For the text-containing cell, return its midpoint in [x, y] coordinate format. 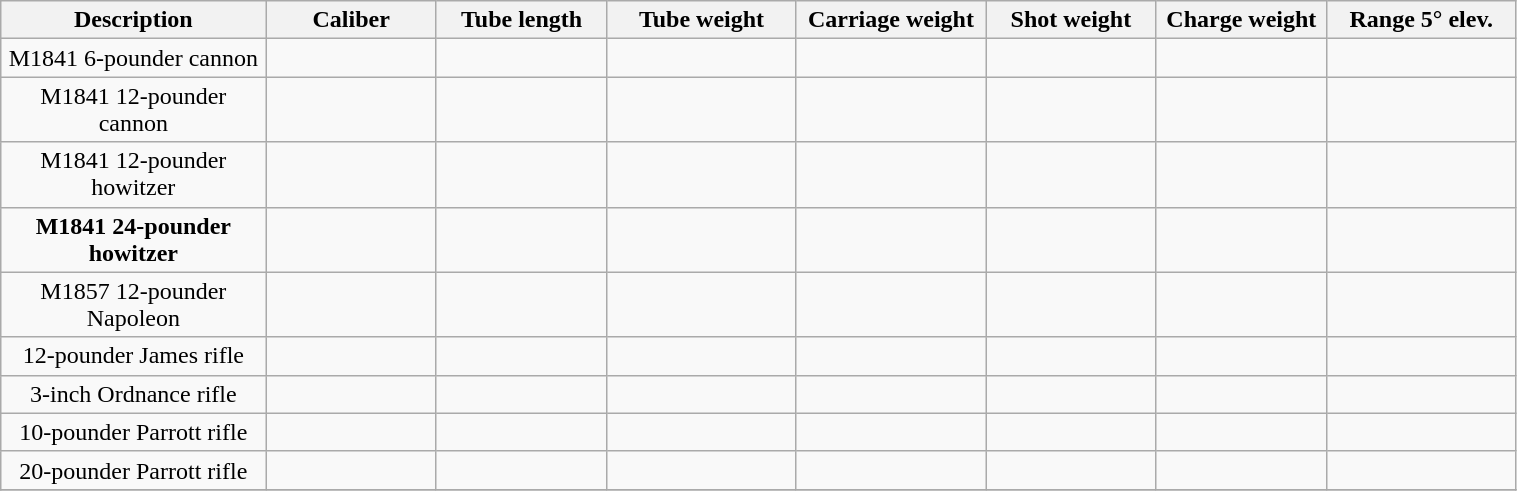
M1841 12-pounder cannon [134, 110]
M1841 12-pounder howitzer [134, 174]
M1841 24-pounder howitzer [134, 240]
20-pounder Parrott rifle [134, 470]
Tube length [521, 20]
12-pounder James rifle [134, 356]
10-pounder Parrott rifle [134, 432]
3-inch Ordnance rifle [134, 394]
Range 5° elev. [1422, 20]
Carriage weight [890, 20]
M1841 6-pounder cannon [134, 58]
Tube weight [702, 20]
Shot weight [1071, 20]
M1857 12-pounder Napoleon [134, 304]
Description [134, 20]
Caliber [351, 20]
Charge weight [1241, 20]
